From the cell containing the given text, extract its center point as [X, Y] coordinate. 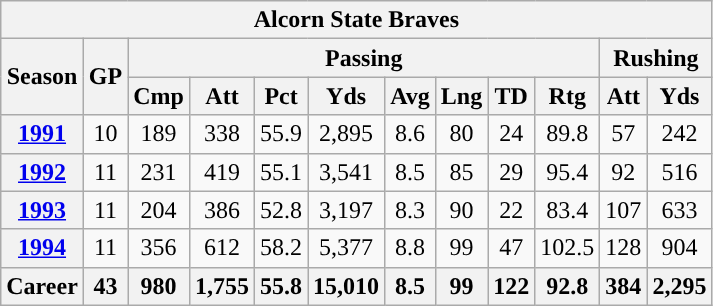
Avg [410, 96]
612 [222, 248]
2,295 [680, 286]
57 [624, 134]
89.8 [568, 134]
356 [159, 248]
22 [512, 210]
95.4 [568, 172]
2,895 [346, 134]
47 [512, 248]
Alcorn State Braves [356, 20]
Cmp [159, 96]
Season [42, 77]
10 [105, 134]
90 [461, 210]
1993 [42, 210]
55.1 [282, 172]
633 [680, 210]
204 [159, 210]
24 [512, 134]
386 [222, 210]
8.3 [410, 210]
55.8 [282, 286]
1992 [42, 172]
1,755 [222, 286]
102.5 [568, 248]
231 [159, 172]
8.6 [410, 134]
3,197 [346, 210]
43 [105, 286]
80 [461, 134]
516 [680, 172]
107 [624, 210]
1994 [42, 248]
83.4 [568, 210]
Lng [461, 96]
5,377 [346, 248]
29 [512, 172]
55.9 [282, 134]
Rtg [568, 96]
Passing [364, 58]
58.2 [282, 248]
GP [105, 77]
128 [624, 248]
242 [680, 134]
52.8 [282, 210]
419 [222, 172]
338 [222, 134]
Rushing [656, 58]
384 [624, 286]
92 [624, 172]
189 [159, 134]
85 [461, 172]
15,010 [346, 286]
92.8 [568, 286]
122 [512, 286]
904 [680, 248]
1991 [42, 134]
8.8 [410, 248]
Career [42, 286]
TD [512, 96]
3,541 [346, 172]
Pct [282, 96]
980 [159, 286]
